Search for the cell housing the specified text and yield its (X, Y) center coordinate. 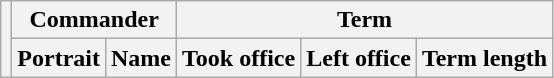
Left office (359, 58)
Name (140, 58)
Commander (94, 20)
Term length (484, 58)
Term (365, 20)
Portrait (59, 58)
Took office (239, 58)
